For the text-containing cell, return its midpoint in [X, Y] coordinate format. 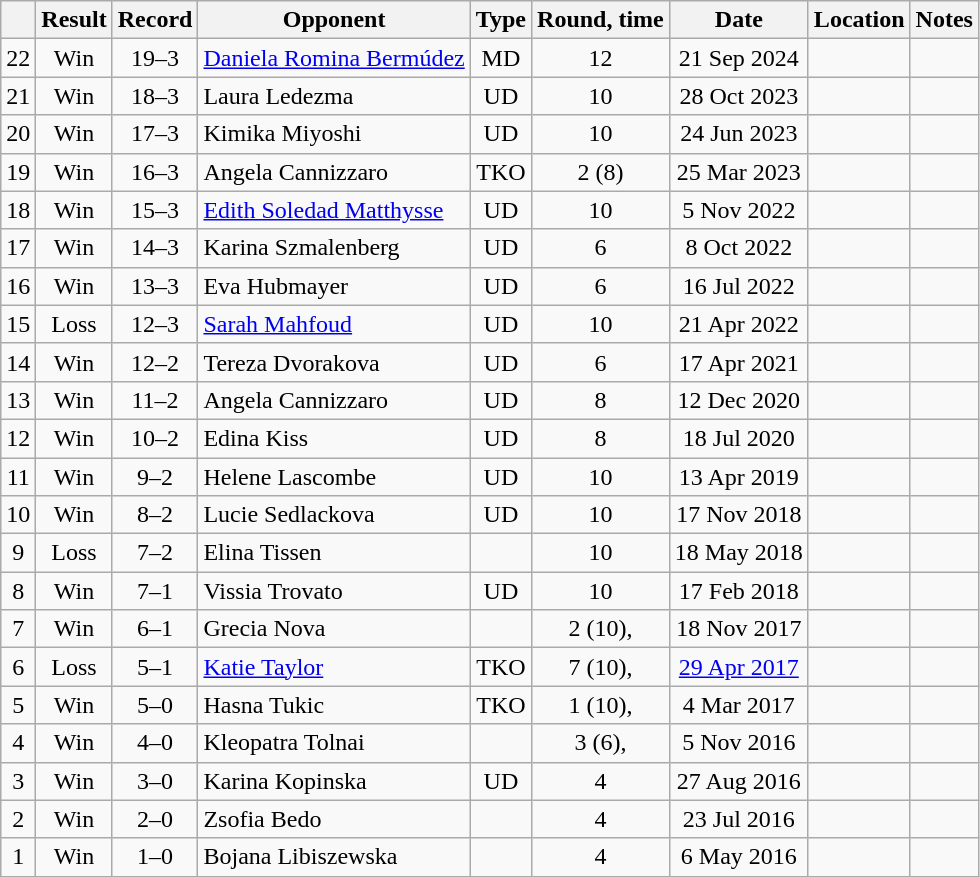
Edina Kiss [334, 438]
Zsofia Bedo [334, 819]
Kimika Miyoshi [334, 134]
8 Oct 2022 [738, 248]
Opponent [334, 20]
12–2 [155, 362]
Result [74, 20]
17–3 [155, 134]
3 (6), [601, 743]
21 Sep 2024 [738, 58]
18–3 [155, 96]
13 Apr 2019 [738, 477]
Daniela Romina Bermúdez [334, 58]
5 Nov 2022 [738, 210]
4 Mar 2017 [738, 705]
27 Aug 2016 [738, 781]
19 [18, 172]
17 [18, 248]
3 [18, 781]
7 (10), [601, 667]
5 [18, 705]
8–2 [155, 515]
Notes [944, 20]
Round, time [601, 20]
18 Nov 2017 [738, 629]
18 May 2018 [738, 553]
Hasna Tukic [334, 705]
12 Dec 2020 [738, 400]
Elina Tissen [334, 553]
21 [18, 96]
7–2 [155, 553]
Edith Soledad Matthysse [334, 210]
24 Jun 2023 [738, 134]
Karina Kopinska [334, 781]
14 [18, 362]
20 [18, 134]
6 May 2016 [738, 857]
25 Mar 2023 [738, 172]
13 [18, 400]
16–3 [155, 172]
29 Apr 2017 [738, 667]
16 Jul 2022 [738, 286]
Grecia Nova [334, 629]
3–0 [155, 781]
Kleopatra Tolnai [334, 743]
21 Apr 2022 [738, 324]
Vissia Trovato [334, 591]
4–0 [155, 743]
18 Jul 2020 [738, 438]
Lucie Sedlackova [334, 515]
12–3 [155, 324]
1–0 [155, 857]
5–0 [155, 705]
6–1 [155, 629]
2 (8) [601, 172]
14–3 [155, 248]
2 (10), [601, 629]
2 [18, 819]
Karina Szmalenberg [334, 248]
13–3 [155, 286]
5–1 [155, 667]
15 [18, 324]
10–2 [155, 438]
Date [738, 20]
15–3 [155, 210]
11 [18, 477]
23 Jul 2016 [738, 819]
Type [500, 20]
11–2 [155, 400]
MD [500, 58]
7–1 [155, 591]
9–2 [155, 477]
Katie Taylor [334, 667]
7 [18, 629]
17 Nov 2018 [738, 515]
17 Apr 2021 [738, 362]
28 Oct 2023 [738, 96]
22 [18, 58]
1 (10), [601, 705]
18 [18, 210]
Laura Ledezma [334, 96]
17 Feb 2018 [738, 591]
9 [18, 553]
19–3 [155, 58]
1 [18, 857]
Tereza Dvorakova [334, 362]
5 Nov 2016 [738, 743]
2–0 [155, 819]
16 [18, 286]
Location [859, 20]
Record [155, 20]
Bojana Libiszewska [334, 857]
Helene Lascombe [334, 477]
Sarah Mahfoud [334, 324]
Eva Hubmayer [334, 286]
